Capture the cell that displays the provided text and extract its [x, y] central coordinate. 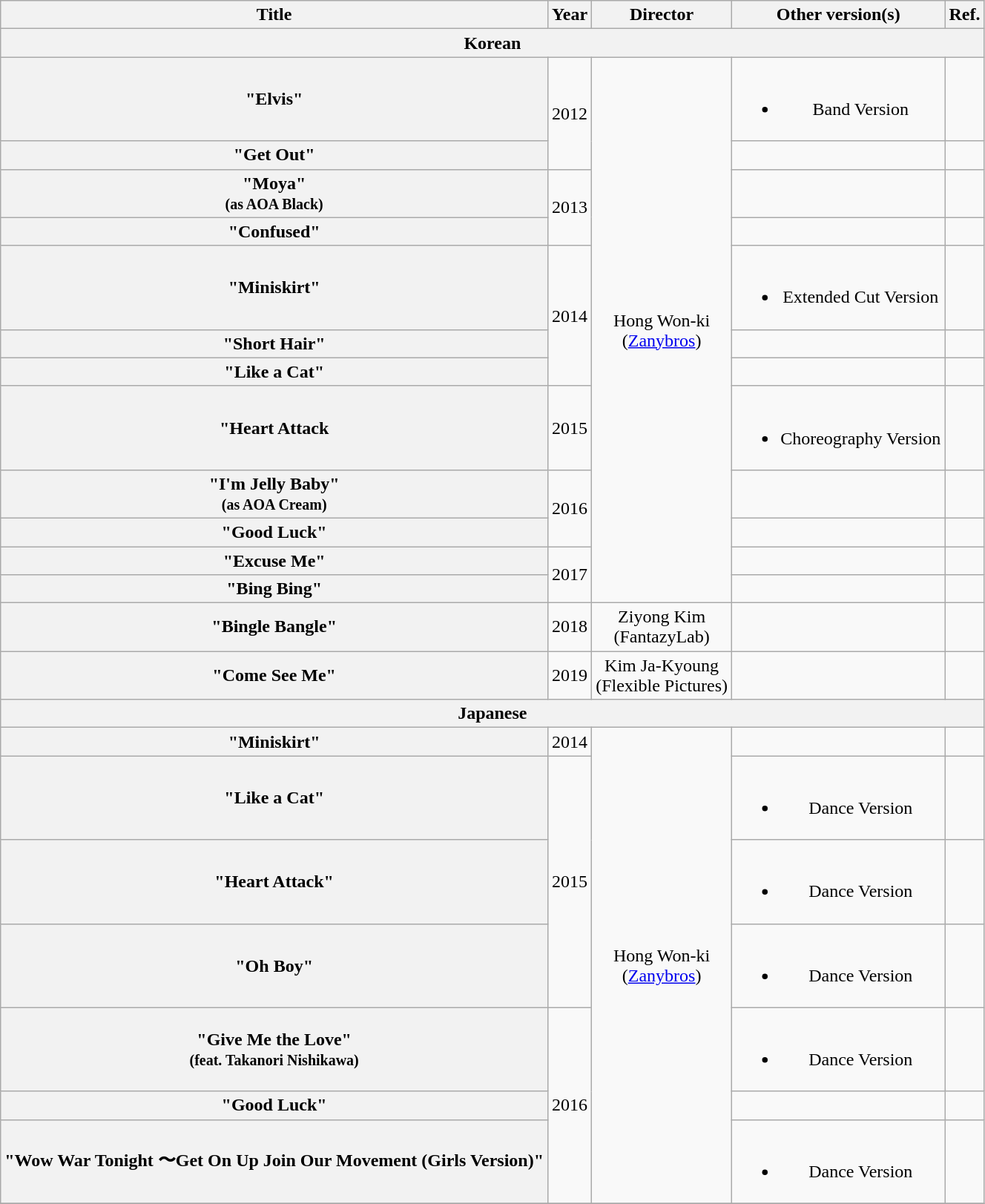
"Give Me the Love" (feat. Takanori Nishikawa) [274, 1049]
"Wow War Tonight 〜Get On Up Join Our Movement (Girls Version)" [274, 1162]
2017 [570, 574]
Director [662, 15]
Choreography Version [838, 427]
2012 [570, 113]
2019 [570, 675]
Korean [492, 43]
"Elvis" [274, 99]
"Get Out" [274, 155]
"Heart Attack" [274, 881]
2018 [570, 628]
Band Version [838, 99]
Ziyong Kim (FantazyLab) [662, 628]
"Heart Attack [274, 427]
"I'm Jelly Baby" (as AOA Cream) [274, 494]
"Bing Bing" [274, 589]
Ref. [964, 15]
Title [274, 15]
"Short Hair" [274, 343]
Extended Cut Version [838, 288]
Other version(s) [838, 15]
"Bingle Bangle" [274, 628]
"Come See Me" [274, 675]
"Oh Boy" [274, 966]
2013 [570, 208]
Year [570, 15]
"Confused" [274, 231]
Kim Ja-Kyoung (Flexible Pictures) [662, 675]
Japanese [492, 714]
"Excuse Me" [274, 560]
"Moya" (as AOA Black) [274, 193]
